For the text-containing cell, return its midpoint in (X, Y) coordinate format. 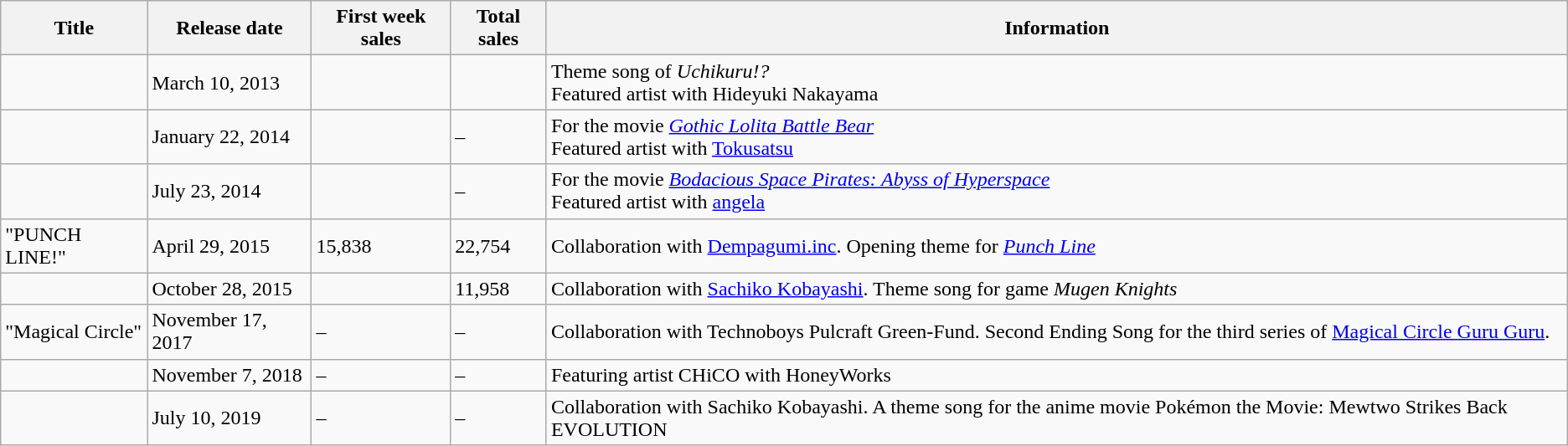
Release date (230, 28)
November 7, 2018 (230, 375)
For the movie Bodacious Space Pirates: Abyss of HyperspaceFeatured artist with angela (1057, 191)
April 29, 2015 (230, 246)
15,838 (381, 246)
Collaboration with Sachiko Kobayashi. A theme song for the anime movie Pokémon the Movie: Mewtwo Strikes Back EVOLUTION (1057, 418)
Theme song of Uchikuru!?Featured artist with Hideyuki Nakayama (1057, 82)
22,754 (499, 246)
November 17, 2017 (230, 331)
January 22, 2014 (230, 137)
October 28, 2015 (230, 289)
"Magical Circle" (74, 331)
Title (74, 28)
"PUNCH LINE!" (74, 246)
11,958 (499, 289)
Collaboration with Technoboys Pulcraft Green-Fund. Second Ending Song for the third series of Magical Circle Guru Guru. (1057, 331)
July 23, 2014 (230, 191)
Total sales (499, 28)
For the movie Gothic Lolita Battle BearFeatured artist with Tokusatsu (1057, 137)
Collaboration with Dempagumi.inc. Opening theme for Punch Line (1057, 246)
Collaboration with Sachiko Kobayashi. Theme song for game Mugen Knights (1057, 289)
Featuring artist CHiCO with HoneyWorks (1057, 375)
July 10, 2019 (230, 418)
March 10, 2013 (230, 82)
Information (1057, 28)
First week sales (381, 28)
